Output the (X, Y) coordinate of the center of the cell containing the given text.  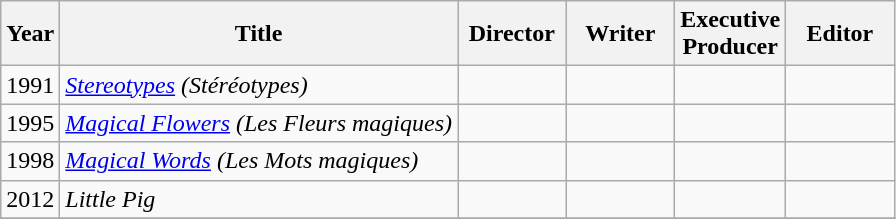
Little Pig (259, 199)
2012 (30, 199)
ExecutiveProducer (730, 34)
Year (30, 34)
Magical Words (Les Mots magiques) (259, 161)
Writer (620, 34)
1995 (30, 123)
Director (512, 34)
1998 (30, 161)
Magical Flowers (Les Fleurs magiques) (259, 123)
1991 (30, 85)
Stereotypes (Stéréotypes) (259, 85)
Editor (840, 34)
Title (259, 34)
